Return the (x, y) coordinate for the center point of the cell that contains the specified text.  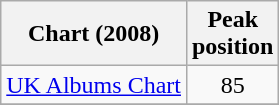
UK Albums Chart (94, 85)
Peakposition (232, 34)
85 (232, 85)
Chart (2008) (94, 34)
